From the cell containing the given text, extract its center point as (X, Y) coordinate. 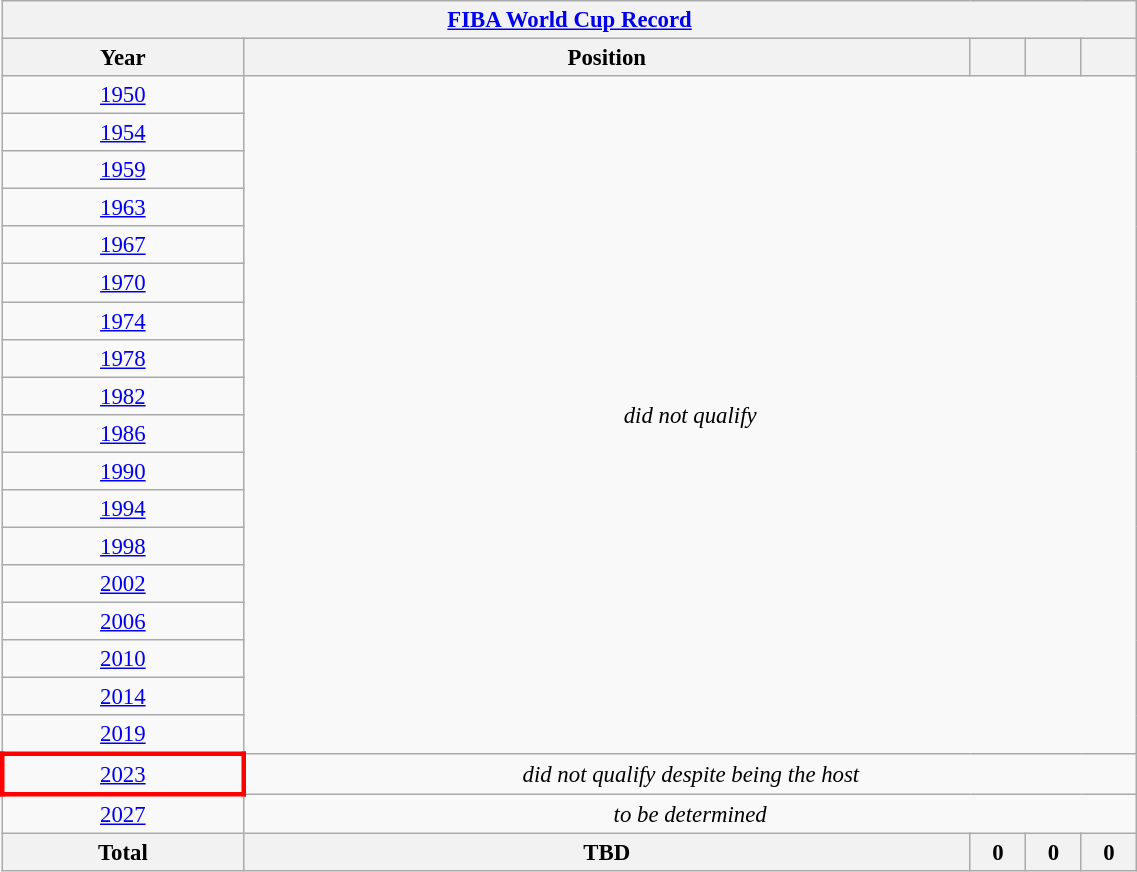
2023 (122, 774)
1982 (122, 396)
1994 (122, 509)
2019 (122, 734)
1954 (122, 133)
1959 (122, 170)
1974 (122, 321)
2010 (122, 659)
1986 (122, 433)
did not qualify despite being the host (690, 774)
did not qualify (690, 415)
1967 (122, 245)
FIBA World Cup Record (570, 20)
Year (122, 58)
1978 (122, 358)
1998 (122, 546)
1963 (122, 208)
2027 (122, 814)
1970 (122, 283)
2006 (122, 621)
TBD (606, 853)
1990 (122, 471)
2002 (122, 584)
2014 (122, 697)
Total (122, 853)
to be determined (690, 814)
1950 (122, 95)
Position (606, 58)
